From the cell containing the given text, extract its center point as (X, Y) coordinate. 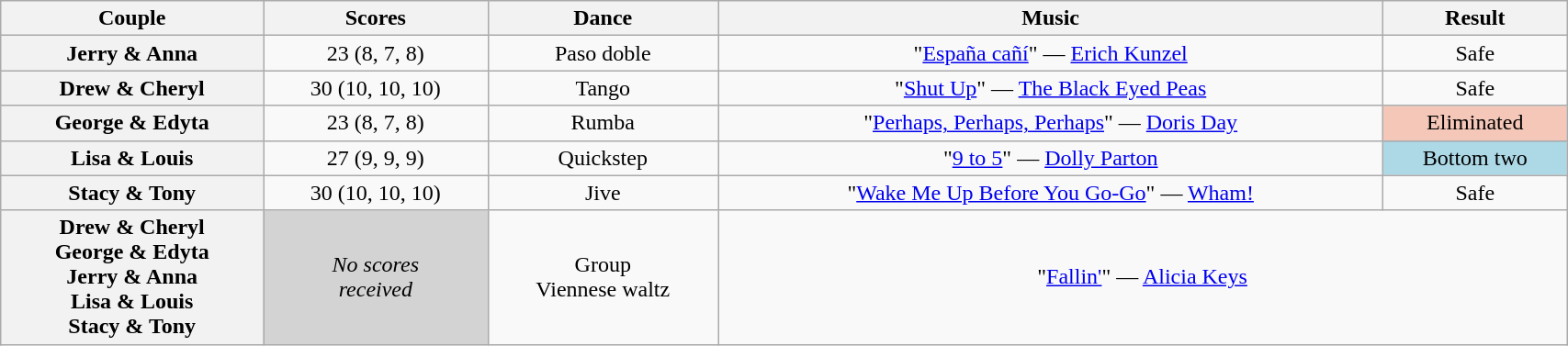
Stacy & Tony (132, 193)
Drew & CherylGeorge & EdytaJerry & AnnaLisa & LouisStacy & Tony (132, 277)
"Wake Me Up Before You Go-Go" — Wham! (1051, 193)
Drew & Cheryl (132, 88)
Quickstep (603, 158)
Lisa & Louis (132, 158)
Result (1475, 18)
Eliminated (1475, 123)
Jerry & Anna (132, 53)
Paso doble (603, 53)
"9 to 5" — Dolly Parton (1051, 158)
Music (1051, 18)
"Fallin'" — Alicia Keys (1143, 277)
Couple (132, 18)
27 (9, 9, 9) (376, 158)
No scoresreceived (376, 277)
"Perhaps, Perhaps, Perhaps" — Doris Day (1051, 123)
Rumba (603, 123)
Dance (603, 18)
Jive (603, 193)
Tango (603, 88)
"España cañí" — Erich Kunzel (1051, 53)
Scores (376, 18)
Bottom two (1475, 158)
George & Edyta (132, 123)
GroupViennese waltz (603, 277)
"Shut Up" — The Black Eyed Peas (1051, 88)
